Search for the cell housing the specified text and yield its (x, y) center coordinate. 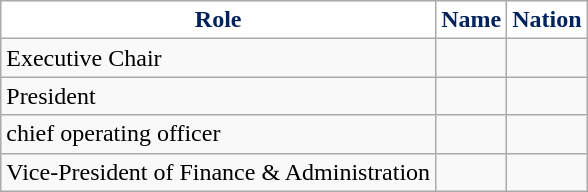
Name (472, 20)
chief operating officer (218, 134)
Executive Chair (218, 58)
Role (218, 20)
President (218, 96)
Nation (547, 20)
Vice-President of Finance & Administration (218, 172)
